Find where the given text appears and provide that cell's center as [X, Y] coordinate. 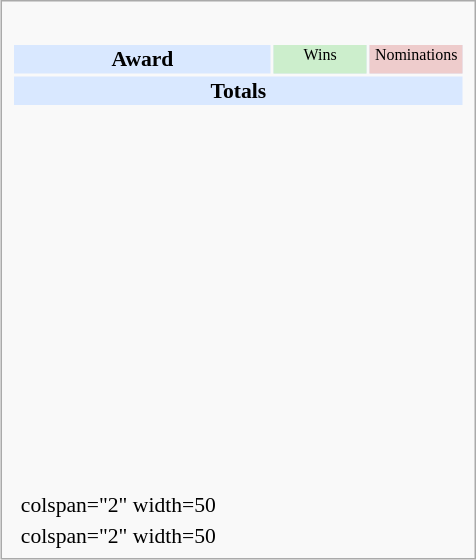
Nominations [416, 59]
Wins [320, 59]
Totals [238, 90]
Award [142, 59]
Award Wins Nominations Totals [239, 251]
